Locate the cell with the specified text and output its (x, y) center coordinate. 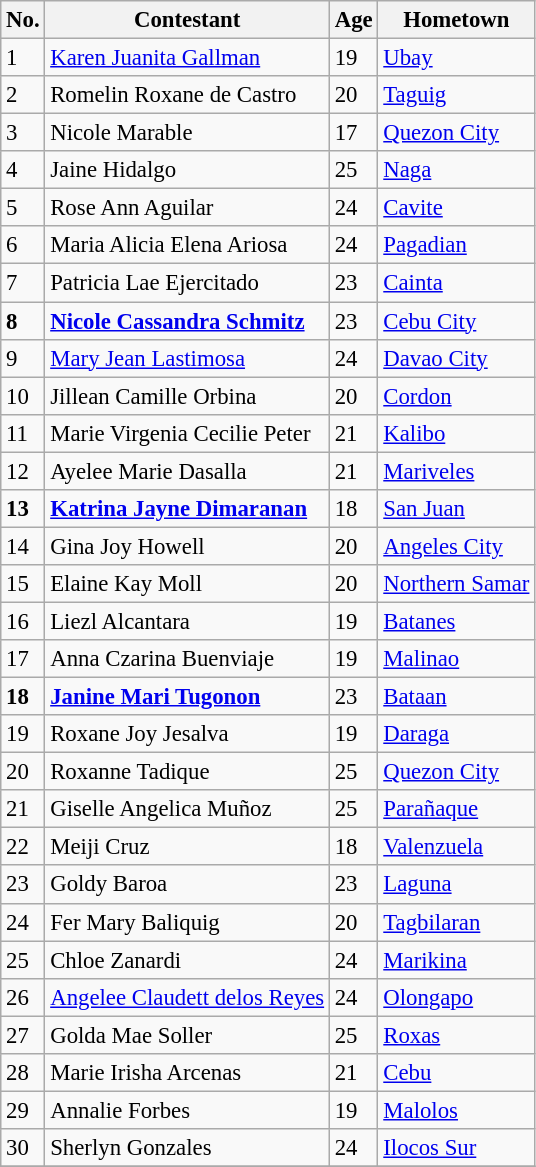
Ubay (456, 58)
28 (23, 1073)
Mary Jean Lastimosa (188, 358)
Liezl Alcantara (188, 621)
Roxanne Tadique (188, 772)
No. (23, 20)
14 (23, 546)
Mariveles (456, 471)
Daraga (456, 734)
13 (23, 509)
7 (23, 283)
Jillean Camille Orbina (188, 396)
30 (23, 1148)
Taguig (456, 95)
Katrina Jayne Dimaranan (188, 509)
Ilocos Sur (456, 1148)
Cordon (456, 396)
Elaine Kay Moll (188, 584)
Bataan (456, 697)
29 (23, 1110)
Romelin Roxane de Castro (188, 95)
Angelee Claudett delos Reyes (188, 997)
11 (23, 433)
Janine Mari Tugonon (188, 697)
Anna Czarina Buenviaje (188, 659)
5 (23, 208)
Maria Alicia Elena Ariosa (188, 245)
Parañaque (456, 809)
Hometown (456, 20)
9 (23, 358)
Nicole Cassandra Schmitz (188, 321)
Angeles City (456, 546)
Tagbilaran (456, 922)
Gina Joy Howell (188, 546)
Patricia Lae Ejercitado (188, 283)
Karen Juanita Gallman (188, 58)
Sherlyn Gonzales (188, 1148)
16 (23, 621)
Age (354, 20)
Olongapo (456, 997)
Marie Virgenia Cecilie Peter (188, 433)
Golda Mae Soller (188, 1035)
San Juan (456, 509)
Contestant (188, 20)
Cebu (456, 1073)
Laguna (456, 885)
Davao City (456, 358)
Malinao (456, 659)
3 (23, 133)
Marie Irisha Arcenas (188, 1073)
Annalie Forbes (188, 1110)
12 (23, 471)
Meiji Cruz (188, 847)
2 (23, 95)
Naga (456, 170)
1 (23, 58)
Jaine Hidalgo (188, 170)
Kalibo (456, 433)
15 (23, 584)
4 (23, 170)
10 (23, 396)
Cainta (456, 283)
6 (23, 245)
Cebu City (456, 321)
Roxane Joy Jesalva (188, 734)
Giselle Angelica Muñoz (188, 809)
Pagadian (456, 245)
Valenzuela (456, 847)
Ayelee Marie Dasalla (188, 471)
Northern Samar (456, 584)
Malolos (456, 1110)
27 (23, 1035)
Goldy Baroa (188, 885)
Cavite (456, 208)
Batanes (456, 621)
Rose Ann Aguilar (188, 208)
Chloe Zanardi (188, 960)
Nicole Marable (188, 133)
26 (23, 997)
Fer Mary Baliquig (188, 922)
8 (23, 321)
Marikina (456, 960)
22 (23, 847)
Roxas (456, 1035)
